Provide the [x, y] coordinate of the cell's center where the given text is located.  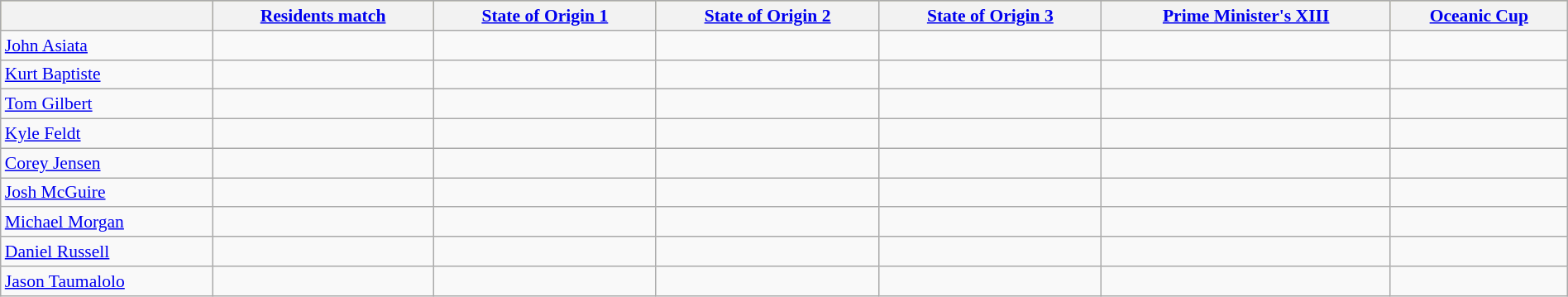
Corey Jensen [107, 163]
State of Origin 2 [767, 16]
John Asiata [107, 46]
Prime Minister's XIII [1245, 16]
State of Origin 1 [544, 16]
Michael Morgan [107, 223]
Josh McGuire [107, 193]
Residents match [323, 16]
Daniel Russell [107, 251]
Kurt Baptiste [107, 74]
Oceanic Cup [1479, 16]
State of Origin 3 [991, 16]
Tom Gilbert [107, 104]
Jason Taumalolo [107, 281]
Kyle Feldt [107, 134]
